Return (x, y) of the center of cell containing provided text 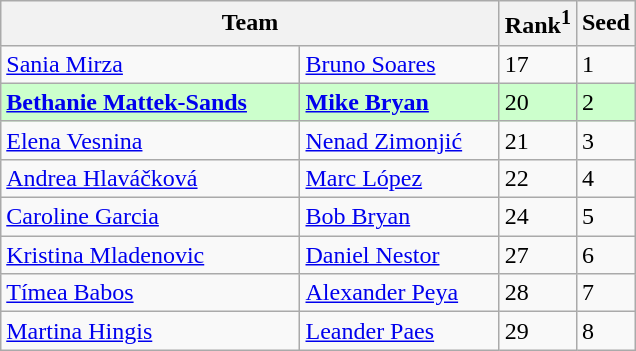
Bethanie Mattek-Sands (150, 102)
Kristina Mladenovic (150, 255)
Mike Bryan (400, 102)
Alexander Peya (400, 293)
Seed (606, 24)
21 (538, 140)
Marc López (400, 178)
Leander Paes (400, 331)
Daniel Nestor (400, 255)
Caroline Garcia (150, 217)
20 (538, 102)
Team (250, 24)
22 (538, 178)
7 (606, 293)
Tímea Babos (150, 293)
3 (606, 140)
2 (606, 102)
Nenad Zimonjić (400, 140)
Andrea Hlaváčková (150, 178)
17 (538, 64)
Elena Vesnina (150, 140)
Sania Mirza (150, 64)
24 (538, 217)
29 (538, 331)
4 (606, 178)
Bruno Soares (400, 64)
Bob Bryan (400, 217)
Martina Hingis (150, 331)
Rank1 (538, 24)
8 (606, 331)
1 (606, 64)
27 (538, 255)
28 (538, 293)
5 (606, 217)
6 (606, 255)
